Locate the cell with the specified text and output its (x, y) center coordinate. 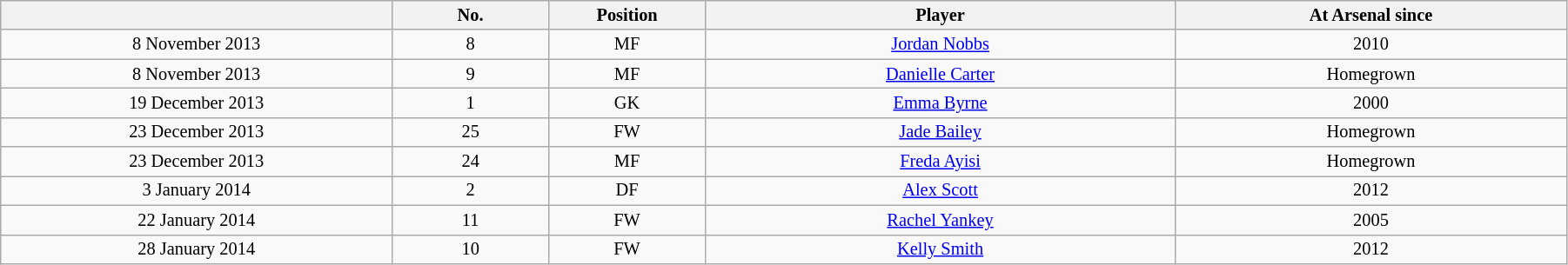
DF (627, 190)
11 (471, 220)
24 (471, 162)
19 December 2013 (197, 103)
2005 (1371, 220)
At Arsenal since (1371, 15)
Emma Byrne (941, 103)
2000 (1371, 103)
Jade Bailey (941, 132)
Kelly Smith (941, 249)
22 January 2014 (197, 220)
Freda Ayisi (941, 162)
3 January 2014 (197, 190)
No. (471, 15)
8 (471, 44)
9 (471, 74)
GK (627, 103)
Player (941, 15)
2010 (1371, 44)
10 (471, 249)
2 (471, 190)
25 (471, 132)
28 January 2014 (197, 249)
Danielle Carter (941, 74)
1 (471, 103)
Position (627, 15)
Alex Scott (941, 190)
Jordan Nobbs (941, 44)
Rachel Yankey (941, 220)
